Locate the cell with the specified text and output its (X, Y) center coordinate. 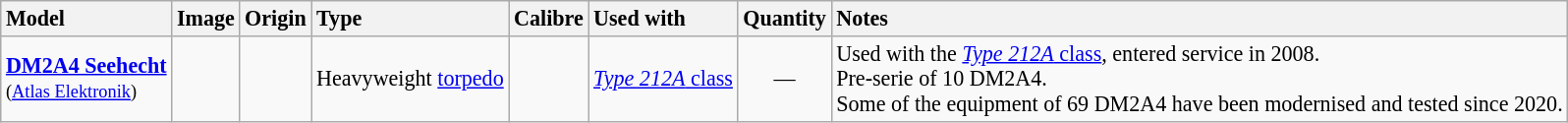
Type (411, 18)
Origin (275, 18)
Heavyweight torpedo (411, 79)
Model (86, 18)
— (784, 79)
Quantity (784, 18)
DM2A4 Seehecht(Atlas Elektronik) (86, 79)
Notes (1200, 18)
Image (206, 18)
Type 212A class (663, 79)
Calibre (548, 18)
Used with (663, 18)
